Detect which cell encompasses the target text, then output its (x, y) center coordinate. 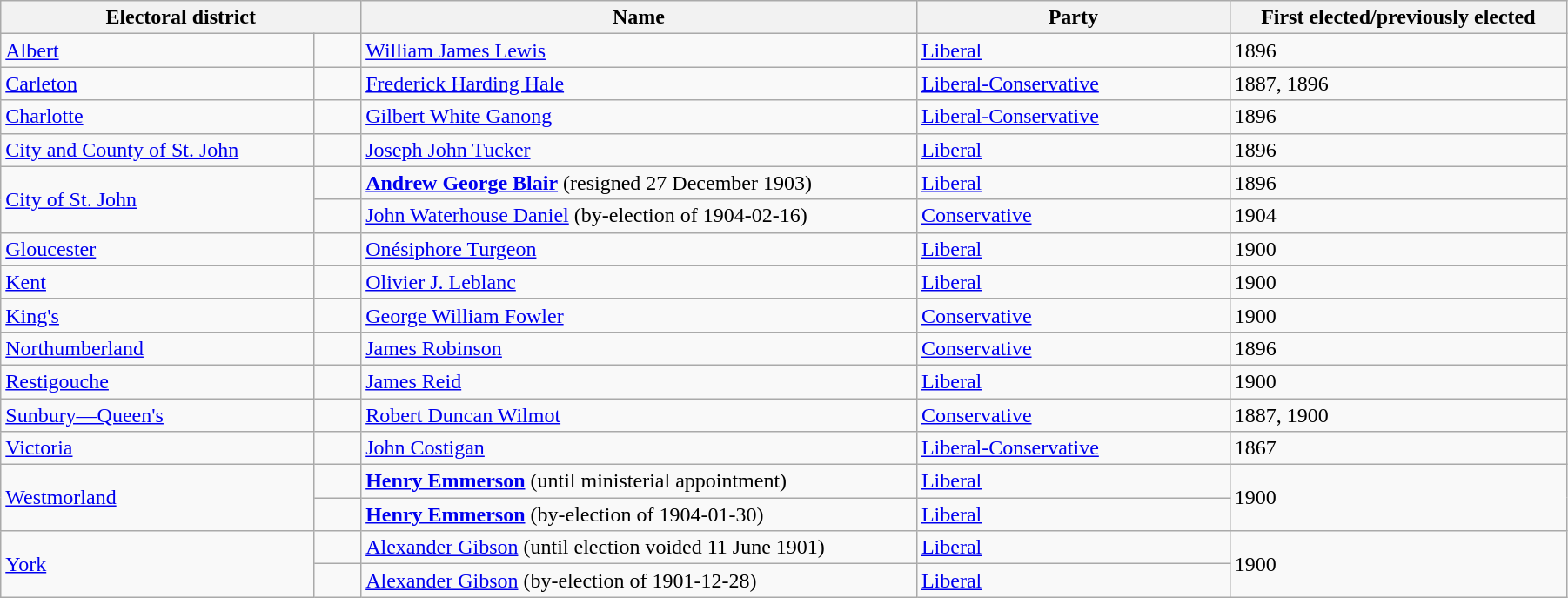
Joseph John Tucker (639, 150)
James Robinson (639, 348)
Restigouche (157, 381)
Robert Duncan Wilmot (639, 415)
Westmorland (157, 498)
Gloucester (157, 249)
1867 (1397, 448)
Henry Emmerson (by-election of 1904-01-30) (639, 514)
William James Lewis (639, 50)
1887, 1900 (1397, 415)
City and County of St. John (157, 150)
Albert (157, 50)
James Reid (639, 381)
Kent (157, 282)
Carleton (157, 84)
Frederick Harding Hale (639, 84)
Olivier J. Leblanc (639, 282)
Onésiphore Turgeon (639, 249)
Party (1073, 17)
Northumberland (157, 348)
Sunbury—Queen's (157, 415)
City of St. John (157, 199)
Charlotte (157, 117)
Andrew George Blair (resigned 27 December 1903) (639, 183)
York (157, 564)
Name (639, 17)
John Waterhouse Daniel (by-election of 1904-02-16) (639, 216)
George William Fowler (639, 315)
Gilbert White Ganong (639, 117)
First elected/previously elected (1397, 17)
King's (157, 315)
John Costigan (639, 448)
Alexander Gibson (until election voided 11 June 1901) (639, 548)
1887, 1896 (1397, 84)
Electoral district (181, 17)
Henry Emmerson (until ministerial appointment) (639, 481)
Victoria (157, 448)
1904 (1397, 216)
Alexander Gibson (by-election of 1901-12-28) (639, 581)
